Extract the (x, y) coordinate from the center of the cell holding the provided text.  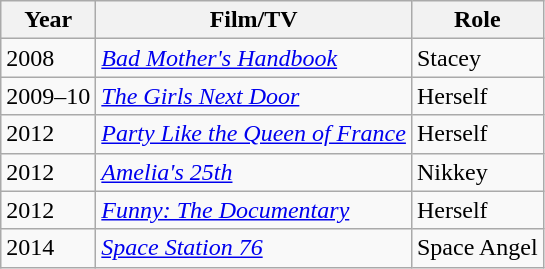
Stacey (477, 58)
Film/TV (254, 20)
Bad Mother's Handbook (254, 58)
2009–10 (48, 96)
Amelia's 25th (254, 172)
Party Like the Queen of France (254, 134)
Role (477, 20)
Space Angel (477, 248)
2008 (48, 58)
Funny: The Documentary (254, 210)
Year (48, 20)
Space Station 76 (254, 248)
2014 (48, 248)
Nikkey (477, 172)
The Girls Next Door (254, 96)
